Find where the given text appears and provide that cell's center as [x, y] coordinate. 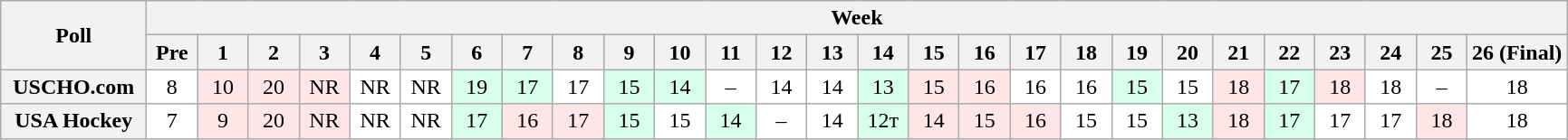
6 [476, 52]
11 [730, 52]
12 [782, 52]
24 [1390, 52]
Poll [74, 35]
4 [375, 52]
1 [223, 52]
Week [857, 18]
5 [426, 52]
21 [1238, 52]
25 [1441, 52]
26 (Final) [1516, 52]
12т [883, 121]
3 [324, 52]
2 [274, 52]
23 [1340, 52]
USCHO.com [74, 87]
USA Hockey [74, 121]
22 [1289, 52]
Pre [172, 52]
